Return [X, Y] of the center of cell containing provided text 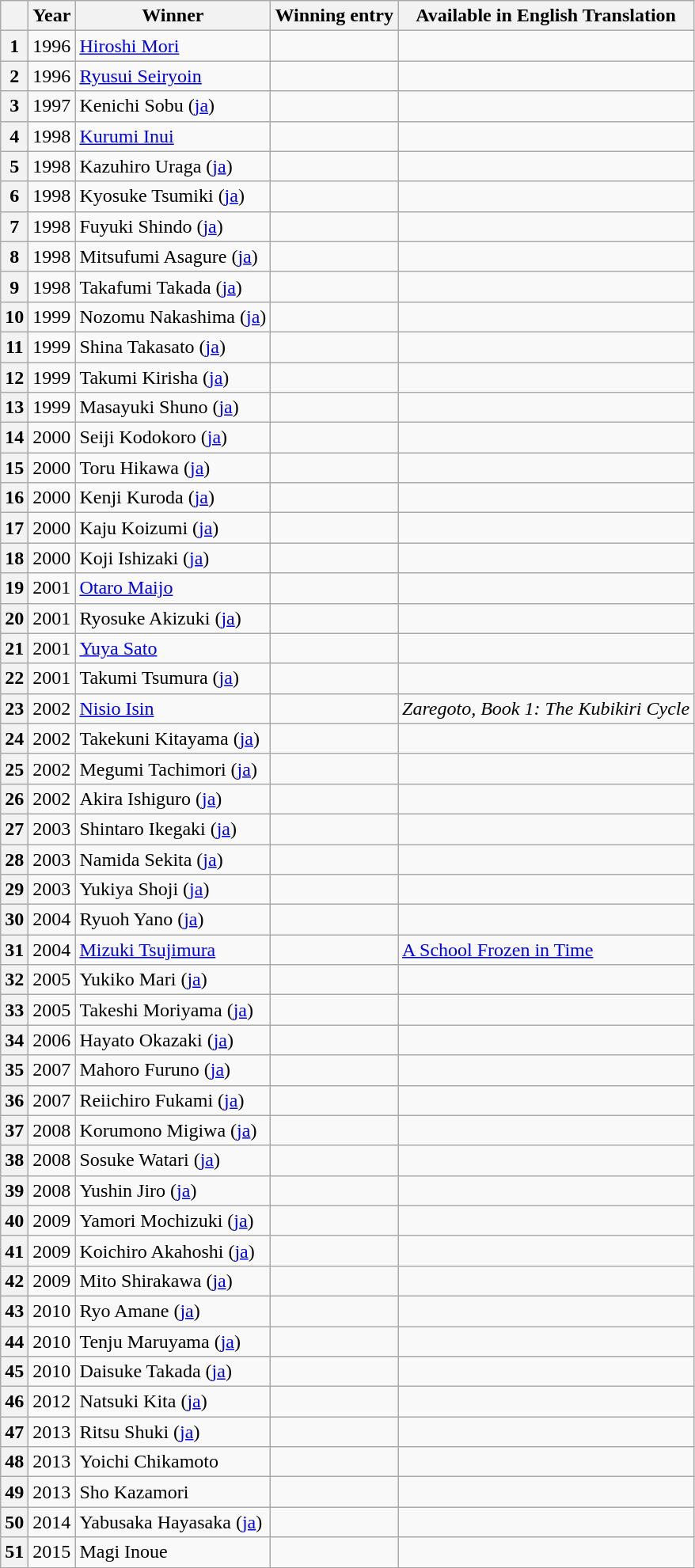
Takeshi Moriyama (ja) [173, 1010]
Yukiya Shoji (ja) [173, 890]
Toru Hikawa (ja) [173, 468]
Magi Inoue [173, 1552]
12 [14, 378]
25 [14, 769]
Ritsu Shuki (ja) [173, 1432]
Takumi Kirisha (ja) [173, 378]
38 [14, 1160]
Kenji Kuroda (ja) [173, 498]
33 [14, 1010]
Mizuki Tsujimura [173, 950]
Zaregoto, Book 1: The Kubikiri Cycle [546, 708]
Sosuke Watari (ja) [173, 1160]
19 [14, 588]
Kenichi Sobu (ja) [173, 106]
Fuyuki Shindo (ja) [173, 226]
45 [14, 1372]
2006 [52, 1040]
31 [14, 950]
Ryusui Seiryoin [173, 76]
20 [14, 618]
Yukiko Mari (ja) [173, 980]
Available in English Translation [546, 16]
23 [14, 708]
1997 [52, 106]
Shina Takasato (ja) [173, 347]
Hayato Okazaki (ja) [173, 1040]
30 [14, 920]
Korumono Migiwa (ja) [173, 1130]
Koji Ishizaki (ja) [173, 558]
Yuya Sato [173, 648]
5 [14, 166]
Kurumi Inui [173, 136]
51 [14, 1552]
Takekuni Kitayama (ja) [173, 738]
18 [14, 558]
Mahoro Furuno (ja) [173, 1070]
Kazuhiro Uraga (ja) [173, 166]
Year [52, 16]
42 [14, 1281]
Winning entry [334, 16]
13 [14, 408]
24 [14, 738]
21 [14, 648]
22 [14, 678]
26 [14, 799]
Akira Ishiguro (ja) [173, 799]
Otaro Maijo [173, 588]
Winner [173, 16]
35 [14, 1070]
2015 [52, 1552]
15 [14, 468]
Takumi Tsumura (ja) [173, 678]
Mitsufumi Asagure (ja) [173, 256]
Namida Sekita (ja) [173, 859]
44 [14, 1342]
Shintaro Ikegaki (ja) [173, 829]
48 [14, 1462]
Kyosuke Tsumiki (ja) [173, 196]
Yushin Jiro (ja) [173, 1190]
2012 [52, 1402]
46 [14, 1402]
Hiroshi Mori [173, 46]
Sho Kazamori [173, 1492]
Ryuoh Yano (ja) [173, 920]
16 [14, 498]
A School Frozen in Time [546, 950]
37 [14, 1130]
Mito Shirakawa (ja) [173, 1281]
Natsuki Kita (ja) [173, 1402]
36 [14, 1100]
Yamori Mochizuki (ja) [173, 1221]
28 [14, 859]
40 [14, 1221]
14 [14, 438]
Tenju Maruyama (ja) [173, 1342]
4 [14, 136]
Seiji Kodokoro (ja) [173, 438]
11 [14, 347]
34 [14, 1040]
1 [14, 46]
Megumi Tachimori (ja) [173, 769]
49 [14, 1492]
3 [14, 106]
10 [14, 317]
Masayuki Shuno (ja) [173, 408]
39 [14, 1190]
8 [14, 256]
Kaju Koizumi (ja) [173, 528]
27 [14, 829]
43 [14, 1311]
7 [14, 226]
Nozomu Nakashima (ja) [173, 317]
Yoichi Chikamoto [173, 1462]
29 [14, 890]
Koichiro Akahoshi (ja) [173, 1251]
50 [14, 1522]
6 [14, 196]
Takafumi Takada (ja) [173, 287]
17 [14, 528]
2 [14, 76]
Nisio Isin [173, 708]
Daisuke Takada (ja) [173, 1372]
Yabusaka Hayasaka (ja) [173, 1522]
41 [14, 1251]
2014 [52, 1522]
Ryo Amane (ja) [173, 1311]
32 [14, 980]
9 [14, 287]
Reiichiro Fukami (ja) [173, 1100]
Ryosuke Akizuki (ja) [173, 618]
47 [14, 1432]
